From the cell containing the given text, extract its center point as [X, Y] coordinate. 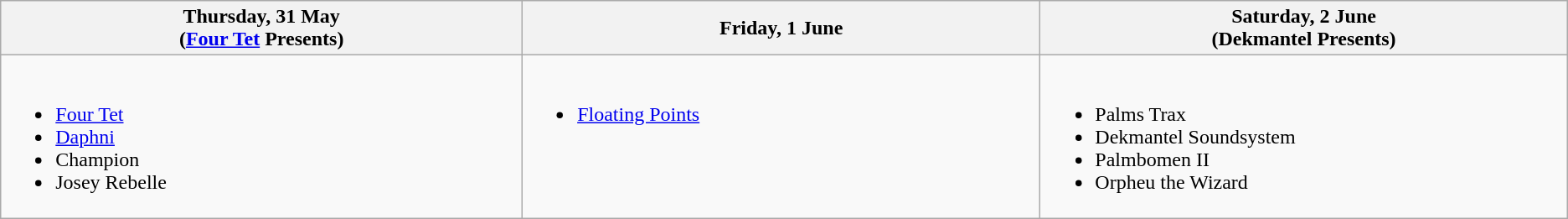
Friday, 1 June [781, 29]
Four TetDaphniChampionJosey Rebelle [261, 137]
Palms TraxDekmantel SoundsystemPalmbomen IIOrpheu the Wizard [1303, 137]
Floating Points [781, 137]
Thursday, 31 May(Four Tet Presents) [261, 29]
Saturday, 2 June(Dekmantel Presents) [1303, 29]
